Return (x, y) of the center of cell containing provided text 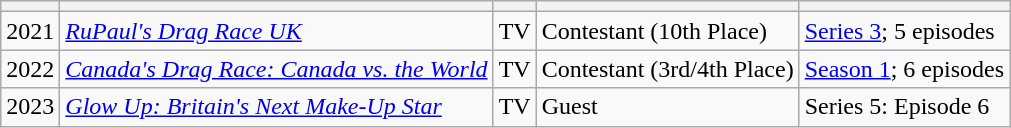
Contestant (10th Place) (668, 31)
Canada's Drag Race: Canada vs. the World (276, 69)
RuPaul's Drag Race UK (276, 31)
2022 (30, 69)
2023 (30, 107)
Guest (668, 107)
Season 1; 6 episodes (904, 69)
Series 3; 5 episodes (904, 31)
2021 (30, 31)
Series 5: Episode 6 (904, 107)
Contestant (3rd/4th Place) (668, 69)
Glow Up: Britain's Next Make-Up Star (276, 107)
